Return the [x, y] coordinate for the center point of the cell that contains the specified text.  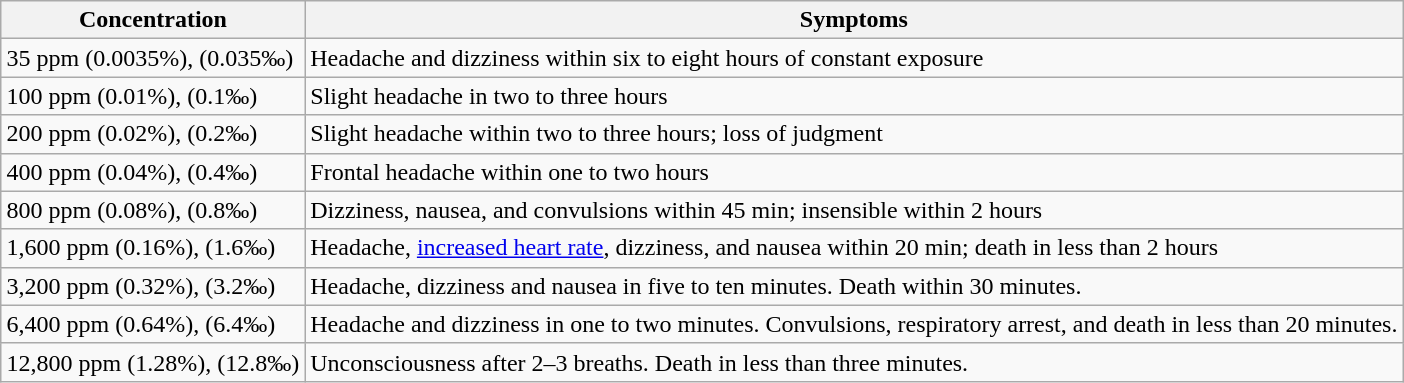
6,400 ppm (0.64%), (6.4‰) [153, 324]
Slight headache within two to three hours; loss of judgment [854, 134]
400 ppm (0.04%), (0.4‰) [153, 172]
Symptoms [854, 20]
200 ppm (0.02%), (0.2‰) [153, 134]
Slight headache in two to three hours [854, 96]
Dizziness, nausea, and convulsions within 45 min; insensible within 2 hours [854, 210]
1,600 ppm (0.16%), (1.6‰) [153, 248]
3,200 ppm (0.32%), (3.2‰) [153, 286]
Headache and dizziness within six to eight hours of constant exposure [854, 58]
Unconsciousness after 2–3 breaths. Death in less than three minutes. [854, 362]
Headache, dizziness and nausea in five to ten minutes. Death within 30 minutes. [854, 286]
12,800 ppm (1.28%), (12.8‰) [153, 362]
800 ppm (0.08%), (0.8‰) [153, 210]
100 ppm (0.01%), (0.1‰) [153, 96]
Frontal headache within one to two hours [854, 172]
35 ppm (0.0035%), (0.035‰) [153, 58]
Concentration [153, 20]
Headache and dizziness in one to two minutes. Convulsions, respiratory arrest, and death in less than 20 minutes. [854, 324]
Headache, increased heart rate, dizziness, and nausea within 20 min; death in less than 2 hours [854, 248]
